Detect which cell encompasses the target text, then output its [x, y] center coordinate. 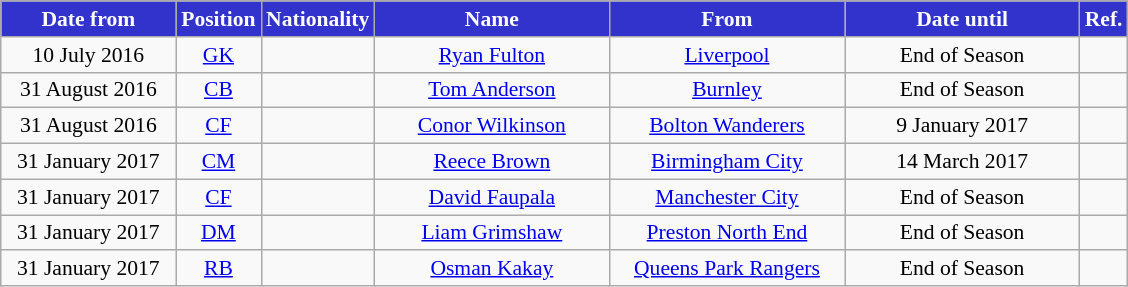
Tom Anderson [492, 90]
Conor Wilkinson [492, 126]
CM [218, 162]
Manchester City [726, 197]
Birmingham City [726, 162]
14 March 2017 [962, 162]
From [726, 19]
Position [218, 19]
CB [218, 90]
Name [492, 19]
Date from [88, 19]
DM [218, 233]
Bolton Wanderers [726, 126]
Ryan Fulton [492, 55]
Reece Brown [492, 162]
Preston North End [726, 233]
Osman Kakay [492, 269]
GK [218, 55]
Date until [962, 19]
RB [218, 269]
10 July 2016 [88, 55]
Liam Grimshaw [492, 233]
9 January 2017 [962, 126]
Liverpool [726, 55]
Nationality [318, 19]
Burnley [726, 90]
David Faupala [492, 197]
Ref. [1104, 19]
Queens Park Rangers [726, 269]
